Locate the cell with the specified text and output its [X, Y] center coordinate. 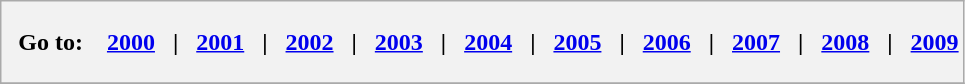
Go to: 2000 | 2001 | 2002 | 2003 | 2004 | 2005 | 2006 | 2007 | 2008 | 2009 [482, 42]
